Scan for the cell matching the given text and deliver its (x, y) coordinate at center. 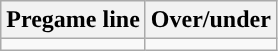
Over/under (210, 20)
Pregame line (74, 20)
